Provide the [x, y] coordinate of the cell's center where the given text is located.  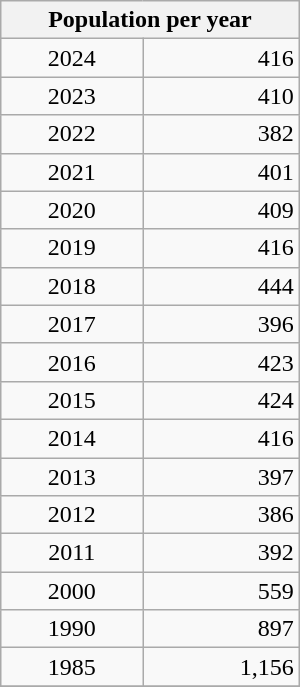
424 [221, 400]
401 [221, 172]
409 [221, 210]
1,156 [221, 667]
392 [221, 553]
2013 [72, 477]
2011 [72, 553]
2015 [72, 400]
2019 [72, 248]
2021 [72, 172]
397 [221, 477]
386 [221, 515]
2014 [72, 438]
444 [221, 286]
2023 [72, 96]
2024 [72, 58]
2018 [72, 286]
410 [221, 96]
Population per year [150, 20]
423 [221, 362]
897 [221, 629]
2022 [72, 134]
2017 [72, 324]
1985 [72, 667]
2020 [72, 210]
2000 [72, 591]
1990 [72, 629]
559 [221, 591]
2016 [72, 362]
382 [221, 134]
2012 [72, 515]
396 [221, 324]
